Output the (x, y) coordinate of the center of the cell containing the given text.  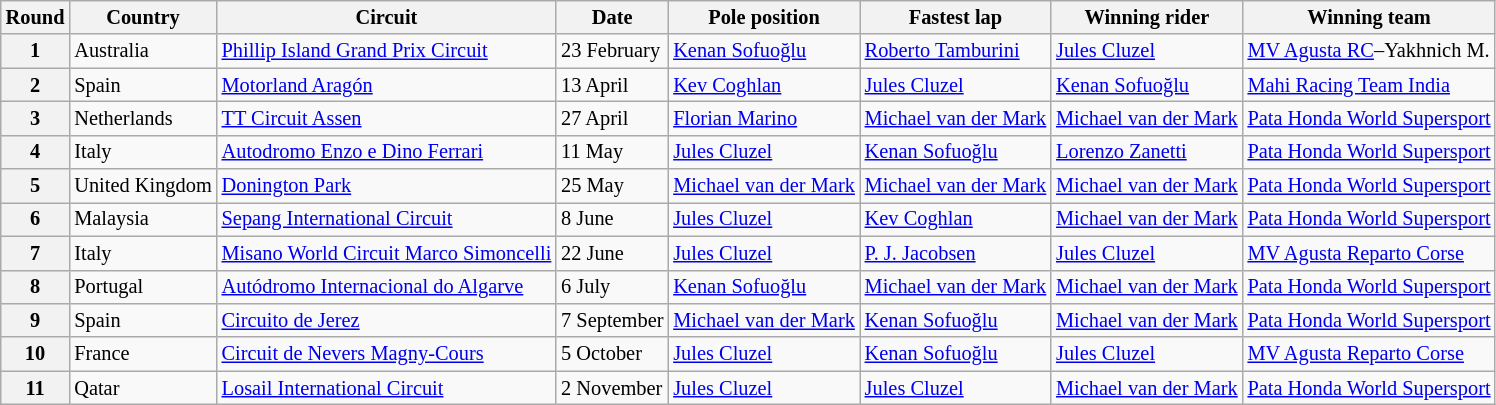
Losail International Circuit (387, 388)
5 October (612, 354)
11 May (612, 152)
Portugal (142, 287)
Fastest lap (956, 17)
Australia (142, 51)
Circuit (387, 17)
P. J. Jacobsen (956, 253)
Date (612, 17)
25 May (612, 186)
13 April (612, 85)
2 (36, 85)
Winning rider (1146, 17)
8 (36, 287)
11 (36, 388)
6 July (612, 287)
Motorland Aragón (387, 85)
9 (36, 320)
1 (36, 51)
Donington Park (387, 186)
Florian Marino (764, 118)
Circuito de Jerez (387, 320)
Sepang International Circuit (387, 219)
France (142, 354)
Misano World Circuit Marco Simoncelli (387, 253)
8 June (612, 219)
Circuit de Nevers Magny-Cours (387, 354)
Qatar (142, 388)
2 November (612, 388)
MV Agusta RC–Yakhnich M. (1370, 51)
7 September (612, 320)
United Kingdom (142, 186)
7 (36, 253)
Lorenzo Zanetti (1146, 152)
Round (36, 17)
Mahi Racing Team India (1370, 85)
6 (36, 219)
Phillip Island Grand Prix Circuit (387, 51)
Netherlands (142, 118)
3 (36, 118)
22 June (612, 253)
Autódromo Internacional do Algarve (387, 287)
Winning team (1370, 17)
23 February (612, 51)
Roberto Tamburini (956, 51)
27 April (612, 118)
Autodromo Enzo e Dino Ferrari (387, 152)
5 (36, 186)
10 (36, 354)
Pole position (764, 17)
Country (142, 17)
4 (36, 152)
TT Circuit Assen (387, 118)
Malaysia (142, 219)
